Find where the given text appears and provide that cell's center as [x, y] coordinate. 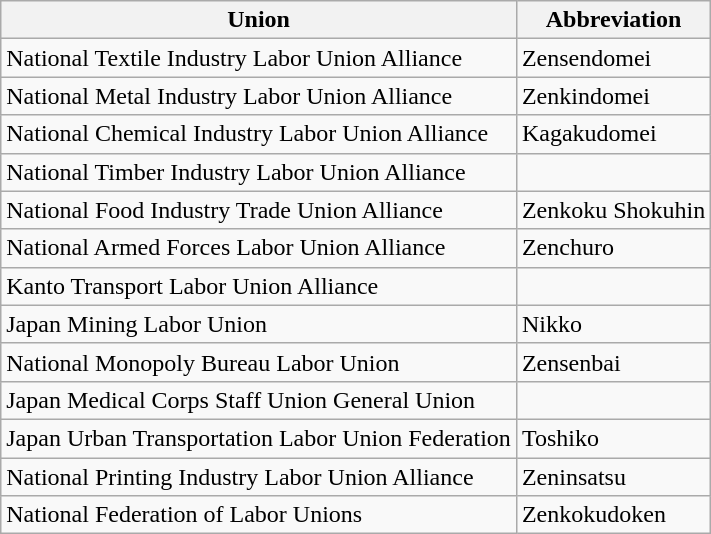
Zensenbai [613, 362]
National Printing Industry Labor Union Alliance [259, 477]
Toshiko [613, 438]
Japan Medical Corps Staff Union General Union [259, 400]
Zenchuro [613, 248]
Abbreviation [613, 20]
Zeninsatsu [613, 477]
Kanto Transport Labor Union Alliance [259, 286]
Japan Mining Labor Union [259, 324]
Japan Urban Transportation Labor Union Federation [259, 438]
Zenkoku Shokuhin [613, 210]
Zensendomei [613, 58]
National Monopoly Bureau Labor Union [259, 362]
National Metal Industry Labor Union Alliance [259, 96]
National Food Industry Trade Union Alliance [259, 210]
National Armed Forces Labor Union Alliance [259, 248]
Zenkindomei [613, 96]
Kagakudomei [613, 134]
National Chemical Industry Labor Union Alliance [259, 134]
Nikko [613, 324]
Zenkokudoken [613, 515]
National Timber Industry Labor Union Alliance [259, 172]
Union [259, 20]
National Textile Industry Labor Union Alliance [259, 58]
National Federation of Labor Unions [259, 515]
